Identify which cell holds the provided text, then report its [x, y] central coordinate. 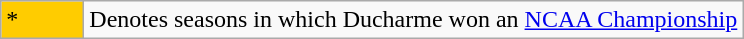
* [42, 20]
Denotes seasons in which Ducharme won an NCAA Championship [414, 20]
